From the cell containing the given text, extract its center point as (x, y) coordinate. 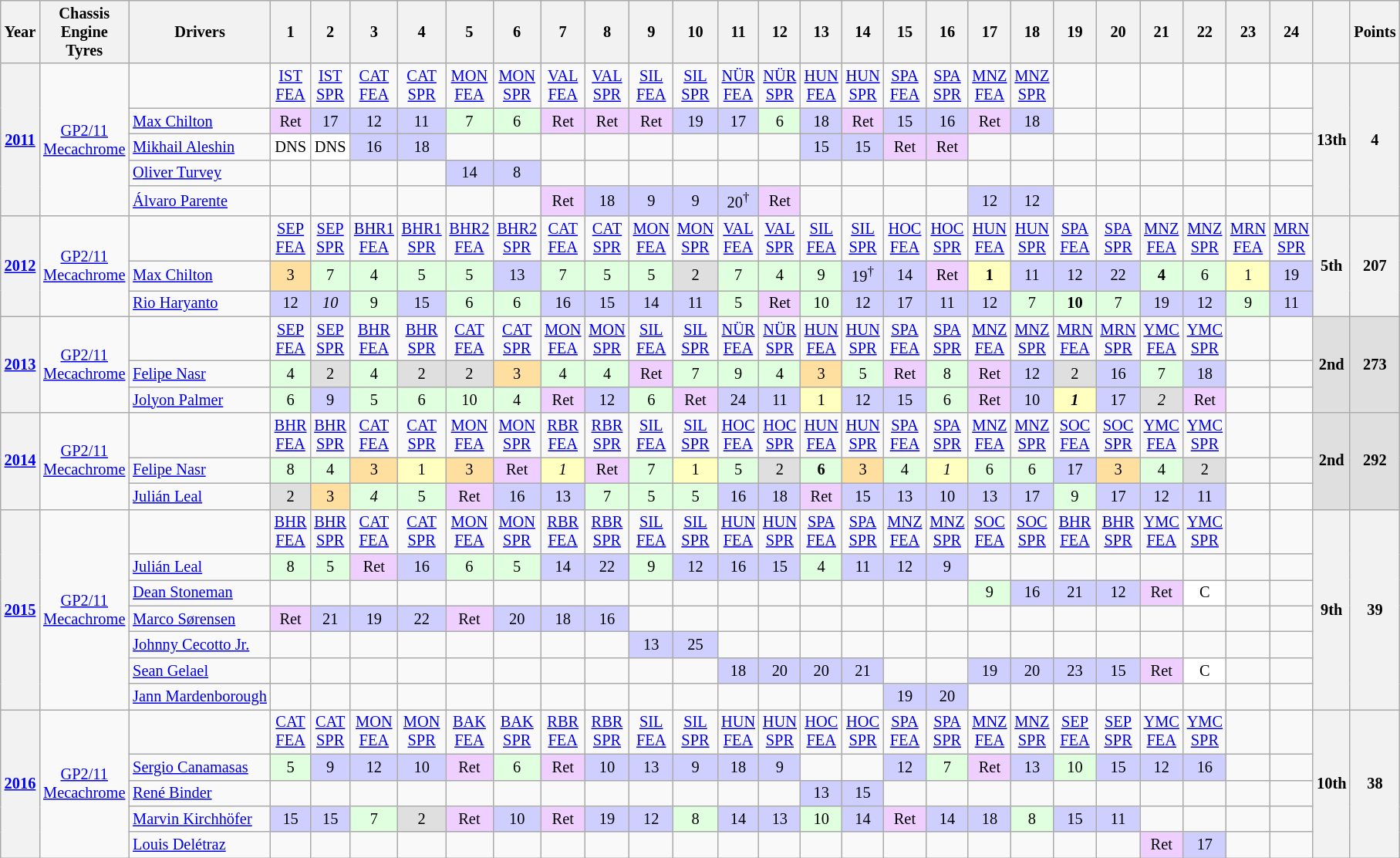
Drivers (200, 32)
2015 (20, 610)
207 (1375, 266)
Year (20, 32)
2012 (20, 266)
BHR2FEA (470, 238)
13th (1331, 140)
René Binder (200, 793)
Marvin Kirchhöfer (200, 819)
Jolyon Palmer (200, 400)
Mikhail Aleshin (200, 147)
ChassisEngineTyres (84, 32)
273 (1375, 364)
9th (1331, 610)
Points (1375, 32)
Rio Haryanto (200, 303)
2016 (20, 783)
BHR1SPR (422, 238)
20† (738, 201)
2013 (20, 364)
19† (863, 275)
Sergio Canamasas (200, 767)
BHR1FEA (374, 238)
Dean Stoneman (200, 593)
BAKSPR (517, 731)
10th (1331, 783)
BHR2SPR (517, 238)
Louis Delétraz (200, 845)
ISTSPR (330, 86)
Jann Mardenborough (200, 697)
5th (1331, 266)
2014 (20, 461)
Álvaro Parente (200, 201)
ISTFEA (291, 86)
Marco Sørensen (200, 619)
Sean Gelael (200, 671)
25 (696, 644)
Johnny Cecotto Jr. (200, 644)
38 (1375, 783)
2011 (20, 140)
39 (1375, 610)
292 (1375, 461)
BAKFEA (470, 731)
Oliver Turvey (200, 173)
